Provide the [X, Y] coordinate of the cell's center where the given text is located.  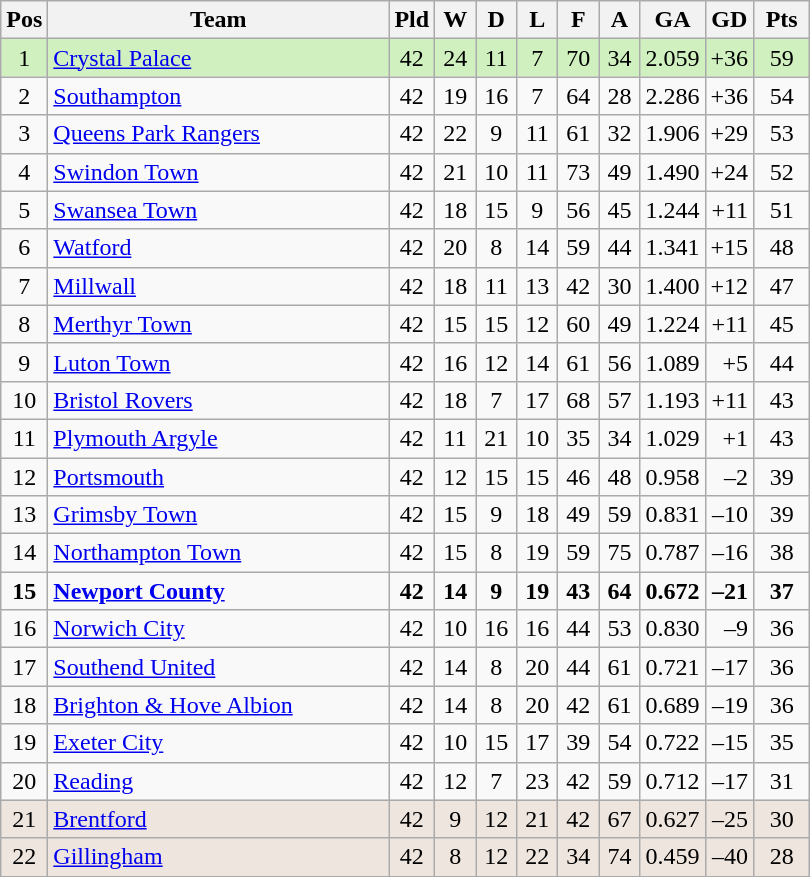
D [496, 20]
0.712 [672, 781]
–21 [730, 591]
1.244 [672, 210]
38 [782, 553]
+5 [730, 362]
1.490 [672, 172]
3 [24, 134]
51 [782, 210]
Millwall [218, 286]
24 [456, 58]
1.089 [672, 362]
+15 [730, 248]
Crystal Palace [218, 58]
GD [730, 20]
+29 [730, 134]
1.193 [672, 400]
W [456, 20]
–2 [730, 477]
Southend United [218, 667]
57 [620, 400]
0.831 [672, 515]
0.958 [672, 477]
6 [24, 248]
60 [578, 324]
1.224 [672, 324]
Luton Town [218, 362]
–40 [730, 857]
5 [24, 210]
2.286 [672, 96]
Plymouth Argyle [218, 438]
47 [782, 286]
Pos [24, 20]
–16 [730, 553]
75 [620, 553]
Swindon Town [218, 172]
1 [24, 58]
Merthyr Town [218, 324]
31 [782, 781]
46 [578, 477]
1.341 [672, 248]
52 [782, 172]
74 [620, 857]
–19 [730, 705]
Newport County [218, 591]
23 [538, 781]
73 [578, 172]
0.689 [672, 705]
70 [578, 58]
67 [620, 819]
+1 [730, 438]
0.459 [672, 857]
Southampton [218, 96]
0.722 [672, 743]
–9 [730, 629]
32 [620, 134]
Pts [782, 20]
Northampton Town [218, 553]
L [538, 20]
Brighton & Hove Albion [218, 705]
Portsmouth [218, 477]
Swansea Town [218, 210]
Reading [218, 781]
1.906 [672, 134]
Exeter City [218, 743]
+24 [730, 172]
Team [218, 20]
–10 [730, 515]
Bristol Rovers [218, 400]
GA [672, 20]
0.672 [672, 591]
F [578, 20]
–25 [730, 819]
+12 [730, 286]
4 [24, 172]
–15 [730, 743]
2 [24, 96]
Gillingham [218, 857]
Norwich City [218, 629]
Watford [218, 248]
37 [782, 591]
Grimsby Town [218, 515]
Queens Park Rangers [218, 134]
0.787 [672, 553]
2.059 [672, 58]
0.627 [672, 819]
0.721 [672, 667]
1.400 [672, 286]
0.830 [672, 629]
Pld [412, 20]
Brentford [218, 819]
1.029 [672, 438]
A [620, 20]
68 [578, 400]
